Locate the cell with the specified text and output its [X, Y] center coordinate. 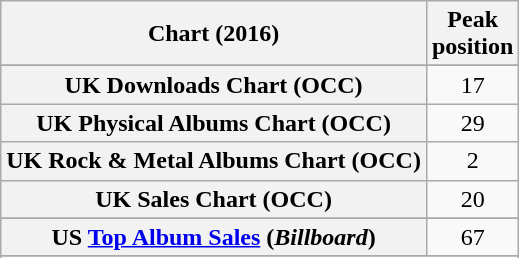
2 [472, 161]
Peakposition [472, 34]
Chart (2016) [214, 34]
UK Downloads Chart (OCC) [214, 85]
29 [472, 123]
UK Rock & Metal Albums Chart (OCC) [214, 161]
UK Physical Albums Chart (OCC) [214, 123]
67 [472, 237]
UK Sales Chart (OCC) [214, 199]
20 [472, 199]
US Top Album Sales (Billboard) [214, 237]
17 [472, 85]
